Scan for the cell matching the given text and deliver its (x, y) coordinate at center. 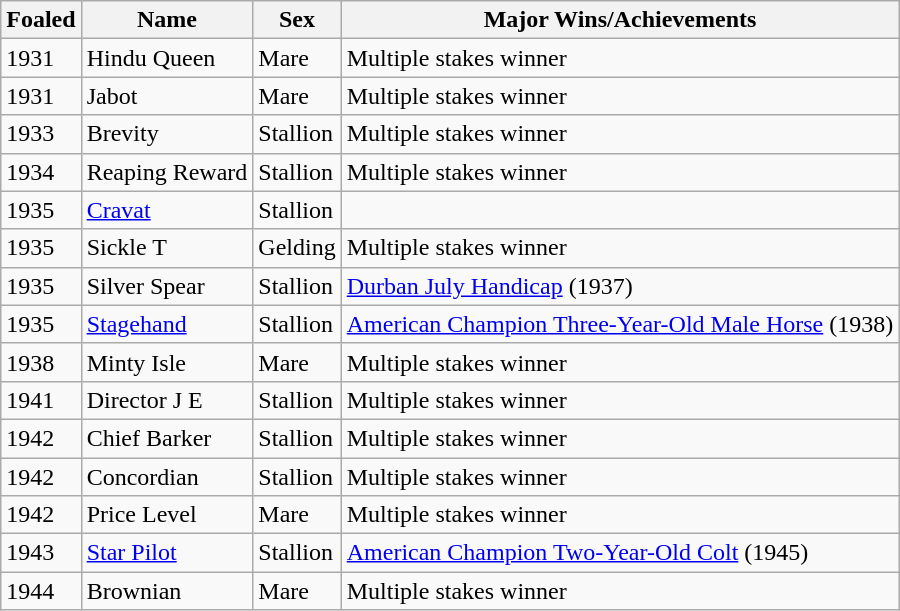
Gelding (297, 248)
Silver Spear (167, 286)
Name (167, 20)
1933 (41, 134)
Stagehand (167, 324)
Minty Isle (167, 362)
Sex (297, 20)
1934 (41, 172)
Chief Barker (167, 438)
1938 (41, 362)
Jabot (167, 96)
Major Wins/Achievements (620, 20)
1944 (41, 591)
Price Level (167, 515)
Concordian (167, 477)
Hindu Queen (167, 58)
Reaping Reward (167, 172)
Sickle T (167, 248)
Cravat (167, 210)
Brevity (167, 134)
Star Pilot (167, 553)
Durban July Handicap (1937) (620, 286)
American Champion Two-Year-Old Colt (1945) (620, 553)
American Champion Three-Year-Old Male Horse (1938) (620, 324)
1943 (41, 553)
1941 (41, 400)
Brownian (167, 591)
Director J E (167, 400)
Foaled (41, 20)
